Extract the (X, Y) coordinate from the center of the cell holding the provided text.  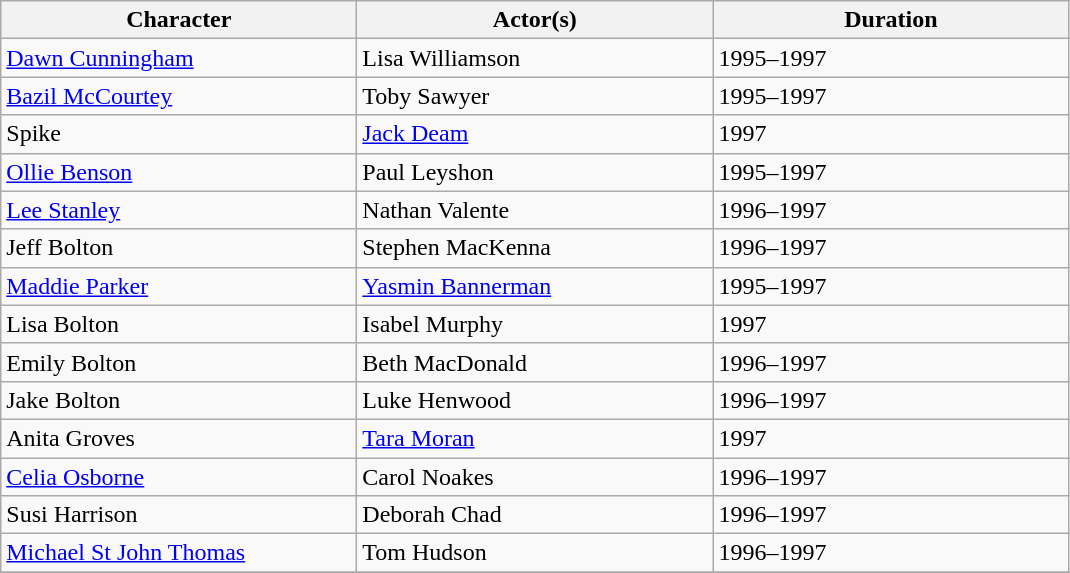
Lee Stanley (179, 210)
Duration (891, 20)
Emily Bolton (179, 362)
Yasmin Bannerman (535, 286)
Nathan Valente (535, 210)
Deborah Chad (535, 515)
Isabel Murphy (535, 324)
Character (179, 20)
Spike (179, 134)
Lisa Bolton (179, 324)
Carol Noakes (535, 477)
Paul Leyshon (535, 172)
Stephen MacKenna (535, 248)
Tom Hudson (535, 553)
Luke Henwood (535, 400)
Jeff Bolton (179, 248)
Toby Sawyer (535, 96)
Jake Bolton (179, 400)
Lisa Williamson (535, 58)
Beth MacDonald (535, 362)
Anita Groves (179, 438)
Actor(s) (535, 20)
Celia Osborne (179, 477)
Susi Harrison (179, 515)
Dawn Cunningham (179, 58)
Ollie Benson (179, 172)
Bazil McCourtey (179, 96)
Jack Deam (535, 134)
Michael St John Thomas (179, 553)
Tara Moran (535, 438)
Maddie Parker (179, 286)
